Provide the (x, y) coordinate of the cell's center where the given text is located.  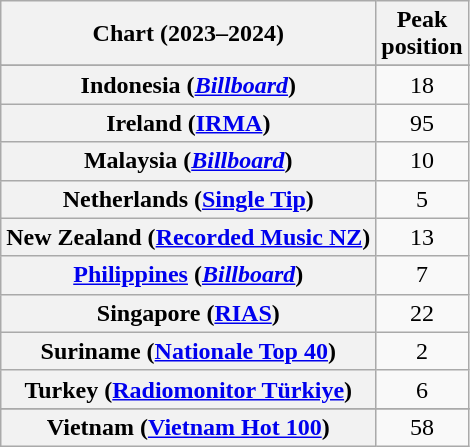
2 (422, 351)
New Zealand (Recorded Music NZ) (188, 237)
18 (422, 85)
10 (422, 161)
Singapore (RIAS) (188, 313)
7 (422, 275)
Suriname (Nationale Top 40) (188, 351)
22 (422, 313)
5 (422, 199)
Chart (2023–2024) (188, 34)
Peakposition (422, 34)
Malaysia (Billboard) (188, 161)
Ireland (IRMA) (188, 123)
6 (422, 389)
Netherlands (Single Tip) (188, 199)
95 (422, 123)
Philippines (Billboard) (188, 275)
Turkey (Radiomonitor Türkiye) (188, 389)
58 (422, 427)
Indonesia (Billboard) (188, 85)
13 (422, 237)
Vietnam (Vietnam Hot 100) (188, 427)
